Detect which cell encompasses the target text, then output its [X, Y] center coordinate. 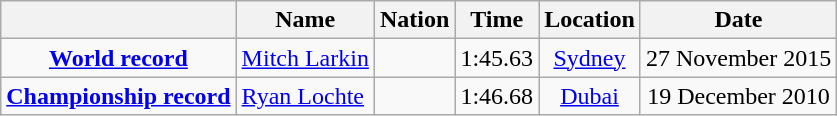
World record [118, 58]
27 November 2015 [738, 58]
Dubai [590, 96]
Time [497, 20]
Date [738, 20]
Mitch Larkin [305, 58]
1:45.63 [497, 58]
Name [305, 20]
19 December 2010 [738, 96]
Ryan Lochte [305, 96]
Sydney [590, 58]
Championship record [118, 96]
Nation [414, 20]
Location [590, 20]
1:46.68 [497, 96]
